Provide the (X, Y) coordinate of the cell's center where the given text is located.  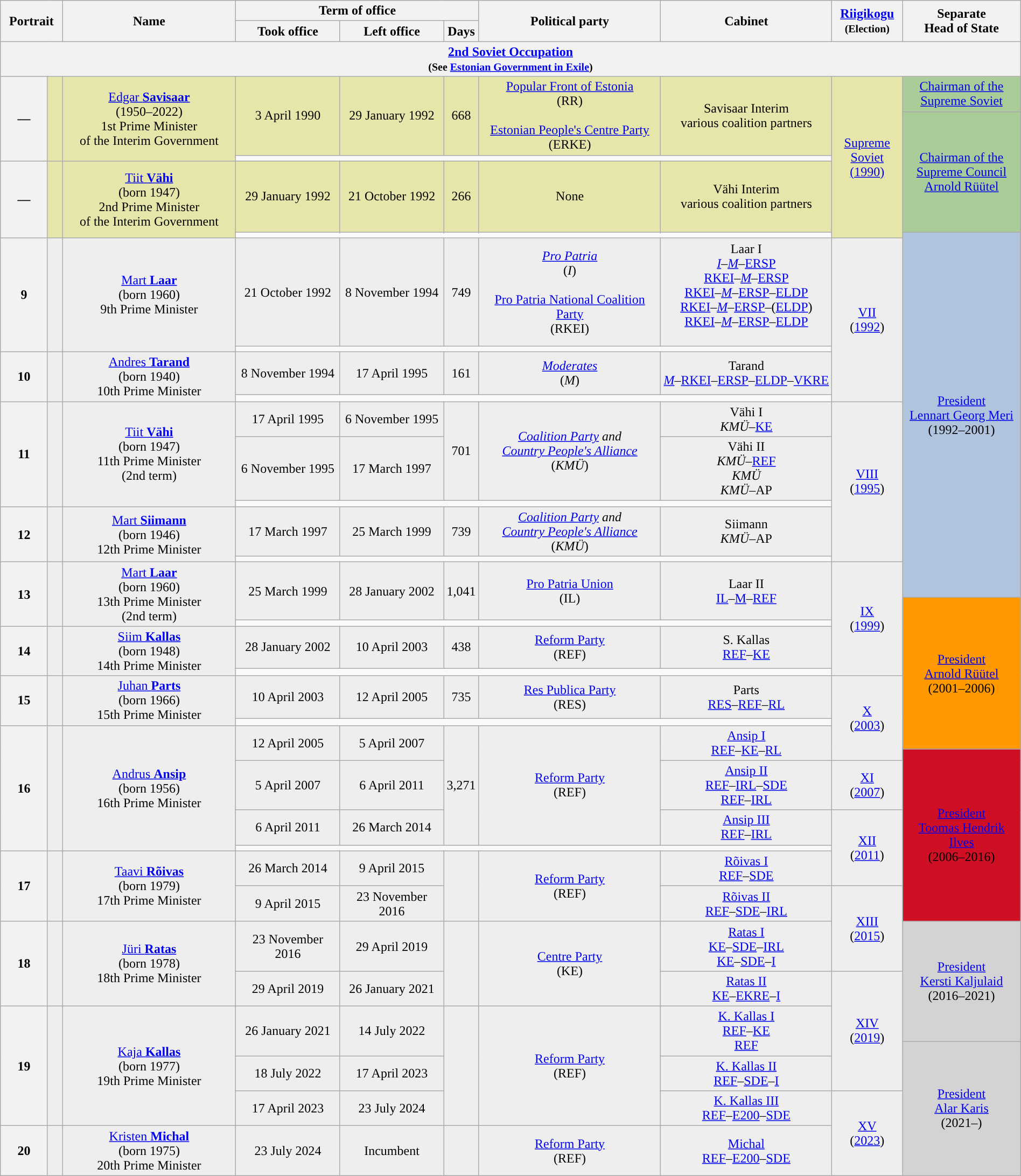
18 (24, 964)
Chairman of theSupreme CouncilArnold Rüütel (962, 172)
15 (24, 701)
XI(2007) (867, 785)
Tiit Vähi(born 1947)2nd Prime Ministerof the Interim Government (149, 199)
Ansip IIREF–IRL–SDEREF–IRL (746, 785)
Ansip IIIREF–IRL (746, 827)
Cabinet (746, 21)
Tiit Vähi(born 1947)11th Prime Minister(2nd term) (149, 454)
Vähi IIKMÜ–REFKMÜKMÜ–AP (746, 468)
Vähi Interimvarious coalition partners (746, 197)
PresidentLennart Georg Meri(1992–2001) (962, 415)
Laar IIIL–M–REF (746, 591)
12 (24, 534)
17 (24, 886)
Term of office (358, 11)
1,041 (461, 591)
VIII(1995) (867, 482)
Laar II–M–ERSPRKEI–M–ERSPRKEI–M–ERSP–ELDPRKEI–M–ERSP–(ELDP)RKEI–M–ERSP–ELDP (746, 292)
161 (461, 373)
Mart Laar(born 1960)9th Prime Minister (149, 295)
K. Kallas IIIREF–E200–SDE (746, 1108)
10 (24, 376)
266 (461, 197)
Name (149, 21)
14 (24, 651)
XII(2011) (867, 848)
Took office (288, 31)
PresidentKersti Kaljulaid(2016–2021) (962, 981)
Res Publica Party(RES) (570, 697)
Rõivas IREF–SDE (746, 868)
Moderates(M) (570, 373)
Incumbent (392, 1151)
Ratas IKE–SDE–IRLKE–SDE–I (746, 946)
Days (461, 31)
749 (461, 292)
Jüri Ratas(born 1978)18th Prime Minister (149, 964)
PresidentToomas Hendrik Ilves(2006–2016) (962, 835)
Mart Siimann(born 1946)12th Prime Minister (149, 534)
X(2003) (867, 718)
Ansip IREF–KE–RL (746, 743)
Riigikogu(Election) (867, 21)
Popular Front of Estonia(RR)Estonian People's Centre Party(ERKE) (570, 116)
Chairman of theSupreme Soviet (962, 94)
19 (24, 1066)
None (570, 197)
3,271 (461, 785)
PresidentArnold Rüütel(2001–2006) (962, 673)
668 (461, 116)
XV(2023) (867, 1133)
VII(1992) (867, 320)
Ratas IIKE–EKRE–I (746, 989)
739 (461, 531)
Taavi Rõivas(born 1979)17th Prime Minister (149, 886)
20 (24, 1151)
PresidentAlar Karis(2021–) (962, 1109)
SeparateHead of State (962, 21)
438 (461, 647)
18 July 2022 (288, 1074)
K. Kallas IIREF–SDE–I (746, 1074)
Siim Kallas(born 1948)14th Prime Minister (149, 651)
Political party (570, 21)
735 (461, 697)
Vähi IKMÜ–KE (746, 419)
14 July 2022 (392, 1031)
Portrait (31, 21)
9 (24, 295)
Savisaar Interimvarious coalition partners (746, 116)
11 (24, 454)
Kaja Kallas(born 1977)19th Prime Minister (149, 1066)
S. KallasREF–KE (746, 647)
Juhan Parts(born 1966)15th Prime Minister (149, 701)
Pro Patria(I)Pro Patria National Coalition Party(RKEI) (570, 292)
SiimannKMÜ–AP (746, 531)
Left office (392, 31)
Mart Laar(born 1960)13th Prime Minister(2nd term) (149, 594)
TarandM–RKEI–ERSP–ELDP–VKRE (746, 373)
16 (24, 788)
MichalREF–E200–SDE (746, 1151)
Pro Patria Union(IL) (570, 591)
3 April 1990 (288, 116)
701 (461, 451)
IX(1999) (867, 619)
Centre Party(KE) (570, 964)
Edgar Savisaar(1950–2022)1st Prime Ministerof the Interim Government (149, 118)
2nd Soviet Occupation(See Estonian Government in Exile) (510, 59)
SupremeSoviet(1990) (867, 157)
Rõivas IIREF–SDE–IRL (746, 904)
XIV(2019) (867, 1031)
Andrus Ansip(born 1956)16th Prime Minister (149, 788)
K. Kallas IREF–KEREF (746, 1031)
PartsRES–REF–RL (746, 697)
Kristen Michal(born 1975)20th Prime Minister (149, 1151)
Andres Tarand(born 1940)10th Prime Minister (149, 376)
XIII(2015) (867, 928)
13 (24, 594)
